Output the [x, y] coordinate of the center of the cell containing the given text.  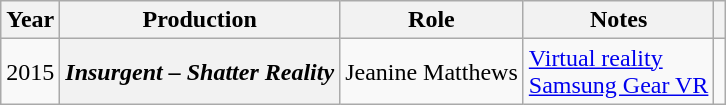
Role [432, 20]
Insurgent – Shatter Reality [200, 72]
2015 [30, 72]
Notes [618, 20]
Virtual realitySamsung Gear VR [618, 72]
Production [200, 20]
Jeanine Matthews [432, 72]
Year [30, 20]
